Detect which cell encompasses the target text, then output its (x, y) center coordinate. 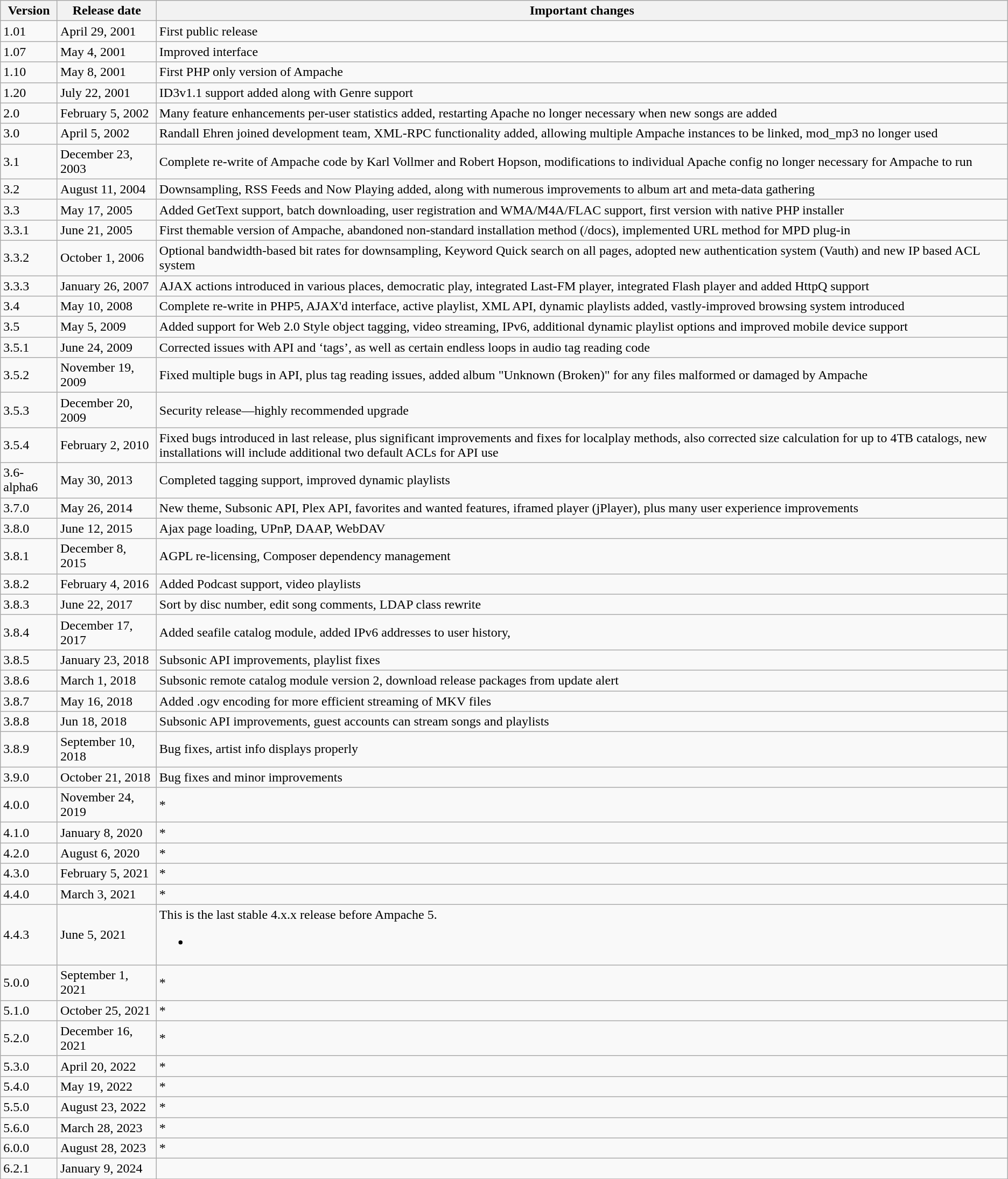
6.0.0 (29, 1148)
3.0 (29, 134)
3.8.9 (29, 750)
5.0.0 (29, 982)
May 4, 2001 (107, 52)
November 19, 2009 (107, 375)
First themable version of Ampache, abandoned non-standard installation method (/docs), implemented URL method for MPD plug-in (582, 230)
4.0.0 (29, 805)
January 23, 2018 (107, 660)
October 21, 2018 (107, 777)
Added Podcast support, video playlists (582, 584)
3.5.4 (29, 445)
May 26, 2014 (107, 508)
4.3.0 (29, 874)
December 17, 2017 (107, 632)
3.8.2 (29, 584)
December 23, 2003 (107, 162)
Jun 18, 2018 (107, 722)
August 28, 2023 (107, 1148)
October 25, 2021 (107, 1010)
Improved interface (582, 52)
ID3v1.1 support added along with Genre support (582, 93)
5.2.0 (29, 1038)
Complete re-write of Ampache code by Karl Vollmer and Robert Hopson, modifications to individual Apache config no longer necessary for Ampache to run (582, 162)
March 3, 2021 (107, 894)
3.3.2 (29, 257)
3.4 (29, 306)
3.8.1 (29, 556)
May 17, 2005 (107, 210)
4.2.0 (29, 853)
January 9, 2024 (107, 1169)
February 5, 2021 (107, 874)
3.5 (29, 327)
May 8, 2001 (107, 72)
Version (29, 11)
2.0 (29, 113)
Added .ogv encoding for more efficient streaming of MKV files (582, 701)
May 16, 2018 (107, 701)
5.1.0 (29, 1010)
April 5, 2002 (107, 134)
January 8, 2020 (107, 833)
Completed tagging support, improved dynamic playlists (582, 480)
3.8.4 (29, 632)
3.3.1 (29, 230)
Complete re-write in PHP5, AJAX'd interface, active playlist, XML API, dynamic playlists added, vastly-improved browsing system introduced (582, 306)
3.8.5 (29, 660)
April 20, 2022 (107, 1066)
Fixed multiple bugs in API, plus tag reading issues, added album "Unknown (Broken)" for any files malformed or damaged by Ampache (582, 375)
5.4.0 (29, 1086)
November 24, 2019 (107, 805)
Bug fixes, artist info displays properly (582, 750)
Downsampling, RSS Feeds and Now Playing added, along with numerous improvements to album art and meta-data gathering (582, 189)
Ajax page loading, UPnP, DAAP, WebDAV (582, 528)
3.8.7 (29, 701)
December 16, 2021 (107, 1038)
New theme, Subsonic API, Plex API, favorites and wanted features, iframed player (jPlayer), plus many user experience improvements (582, 508)
AGPL re-licensing, Composer dependency management (582, 556)
September 1, 2021 (107, 982)
Subsonic API improvements, playlist fixes (582, 660)
First PHP only version of Ampache (582, 72)
January 26, 2007 (107, 286)
3.5.2 (29, 375)
3.9.0 (29, 777)
Added support for Web 2.0 Style object tagging, video streaming, IPv6, additional dynamic playlist options and improved mobile device support (582, 327)
1.20 (29, 93)
Sort by disc number, edit song comments, LDAP class rewrite (582, 604)
Release date (107, 11)
June 12, 2015 (107, 528)
Added GetText support, batch downloading, user registration and WMA/M4A/FLAC support, first version with native PHP installer (582, 210)
3.8.0 (29, 528)
5.5.0 (29, 1107)
Subsonic API improvements, guest accounts can stream songs and playlists (582, 722)
1.10 (29, 72)
3.8.8 (29, 722)
Added seafile catalog module, added IPv6 addresses to user history, (582, 632)
February 5, 2002 (107, 113)
Important changes (582, 11)
September 10, 2018 (107, 750)
Randall Ehren joined development team, XML-RPC functionality added, allowing multiple Ampache instances to be linked, mod_mp3 no longer used (582, 134)
3.5.1 (29, 347)
3.3.3 (29, 286)
1.01 (29, 31)
December 8, 2015 (107, 556)
3.5.3 (29, 410)
4.1.0 (29, 833)
1.07 (29, 52)
3.7.0 (29, 508)
July 22, 2001 (107, 93)
3.2 (29, 189)
3.1 (29, 162)
5.6.0 (29, 1127)
May 30, 2013 (107, 480)
May 10, 2008 (107, 306)
This is the last stable 4.x.x release before Ampache 5. (582, 935)
August 11, 2004 (107, 189)
February 4, 2016 (107, 584)
June 21, 2005 (107, 230)
3.8.6 (29, 680)
3.6-alpha6 (29, 480)
June 5, 2021 (107, 935)
3.3 (29, 210)
Subsonic remote catalog module version 2, download release packages from update alert (582, 680)
April 29, 2001 (107, 31)
Corrected issues with API and ‘tags’, as well as certain endless loops in audio tag reading code (582, 347)
May 19, 2022 (107, 1086)
March 1, 2018 (107, 680)
Many feature enhancements per-user statistics added, restarting Apache no longer necessary when new songs are added (582, 113)
August 23, 2022 (107, 1107)
Security release—highly recommended upgrade (582, 410)
3.8.3 (29, 604)
6.2.1 (29, 1169)
Bug fixes and minor improvements (582, 777)
December 20, 2009 (107, 410)
August 6, 2020 (107, 853)
May 5, 2009 (107, 327)
June 24, 2009 (107, 347)
June 22, 2017 (107, 604)
4.4.3 (29, 935)
4.4.0 (29, 894)
AJAX actions introduced in various places, democratic play, integrated Last-FM player, integrated Flash player and added HttpQ support (582, 286)
February 2, 2010 (107, 445)
5.3.0 (29, 1066)
First public release (582, 31)
March 28, 2023 (107, 1127)
October 1, 2006 (107, 257)
